Return (x, y) of the center of cell containing provided text 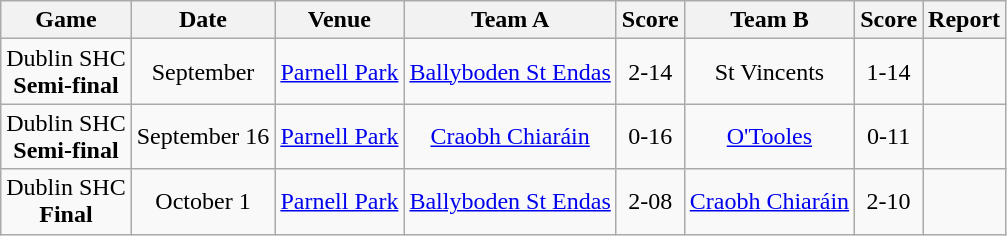
Game (66, 20)
September (203, 72)
Report (964, 20)
Venue (340, 20)
O'Tooles (769, 136)
0-11 (889, 136)
Date (203, 20)
2-08 (650, 202)
2-14 (650, 72)
St Vincents (769, 72)
Team B (769, 20)
2-10 (889, 202)
0-16 (650, 136)
Team A (510, 20)
October 1 (203, 202)
September 16 (203, 136)
Dublin SHCFinal (66, 202)
1-14 (889, 72)
